From the cell containing the given text, extract its center point as [X, Y] coordinate. 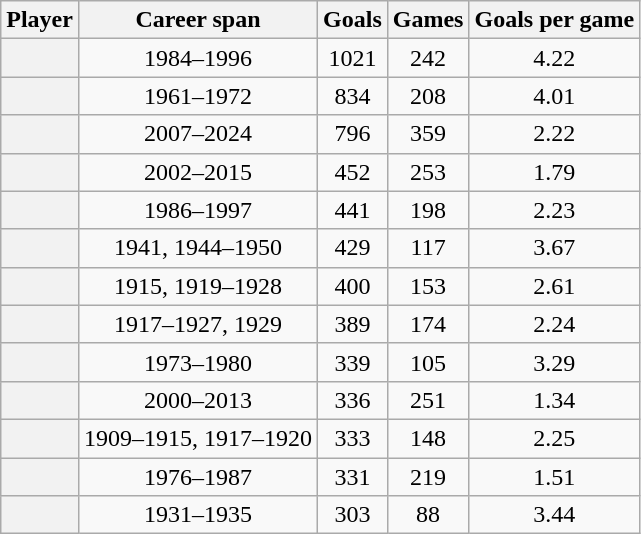
Player [40, 20]
339 [353, 362]
389 [353, 324]
174 [428, 324]
Goals per game [554, 20]
1931–1935 [198, 515]
117 [428, 248]
4.22 [554, 58]
1986–1997 [198, 210]
2007–2024 [198, 134]
219 [428, 477]
1941, 1944–1950 [198, 248]
198 [428, 210]
303 [353, 515]
452 [353, 172]
1917–1927, 1929 [198, 324]
153 [428, 286]
2.24 [554, 324]
2.22 [554, 134]
1961–1972 [198, 96]
429 [353, 248]
3.29 [554, 362]
4.01 [554, 96]
1.51 [554, 477]
1.79 [554, 172]
148 [428, 438]
2.61 [554, 286]
2.25 [554, 438]
253 [428, 172]
1.34 [554, 400]
400 [353, 286]
Goals [353, 20]
Career span [198, 20]
331 [353, 477]
1909–1915, 1917–1920 [198, 438]
1976–1987 [198, 477]
336 [353, 400]
2.23 [554, 210]
1021 [353, 58]
2000–2013 [198, 400]
242 [428, 58]
796 [353, 134]
333 [353, 438]
88 [428, 515]
3.44 [554, 515]
251 [428, 400]
2002–2015 [198, 172]
3.67 [554, 248]
208 [428, 96]
1973–1980 [198, 362]
Games [428, 20]
359 [428, 134]
441 [353, 210]
1984–1996 [198, 58]
105 [428, 362]
1915, 1919–1928 [198, 286]
834 [353, 96]
